Capture the cell that displays the provided text and extract its (x, y) central coordinate. 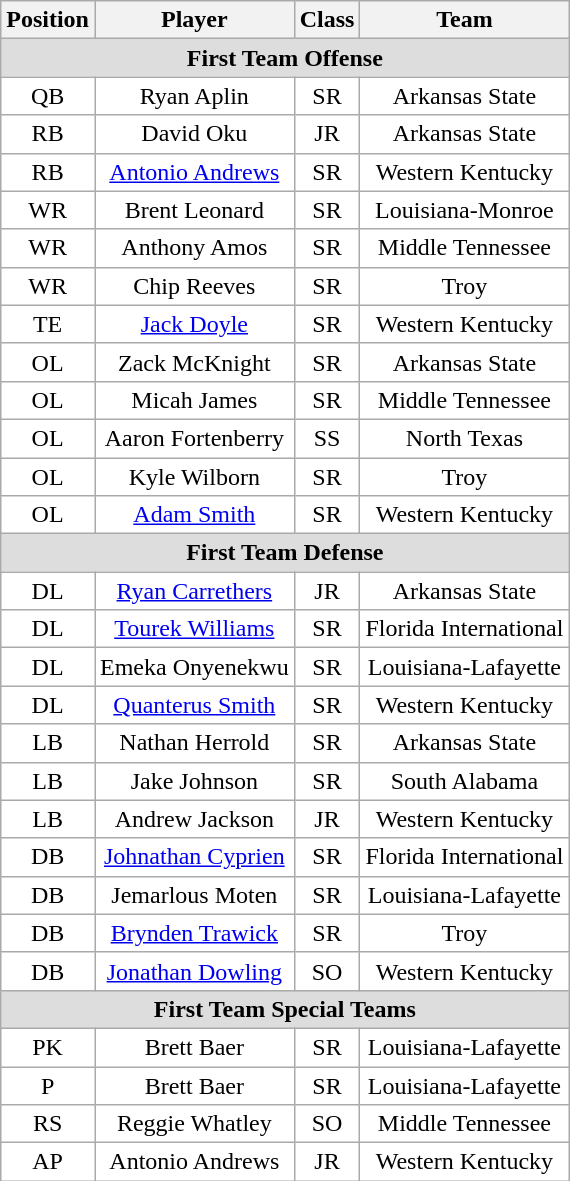
SS (327, 438)
Jemarlous Moten (194, 895)
First Team Defense (285, 553)
Micah James (194, 400)
AP (48, 1162)
First Team Special Teams (285, 1009)
Brynden Trawick (194, 933)
Team (464, 20)
Andrew Jackson (194, 819)
First Team Offense (285, 58)
South Alabama (464, 781)
Tourek Williams (194, 629)
P (48, 1085)
Nathan Herrold (194, 743)
QB (48, 96)
Jack Doyle (194, 324)
Brent Leonard (194, 210)
Emeka Onyenekwu (194, 667)
Reggie Whatley (194, 1124)
Kyle Wilborn (194, 477)
Position (48, 20)
Player (194, 20)
Zack McKnight (194, 362)
Ryan Carrethers (194, 591)
North Texas (464, 438)
Aaron Fortenberry (194, 438)
Louisiana-Monroe (464, 210)
Chip Reeves (194, 286)
Johnathan Cyprien (194, 857)
David Oku (194, 134)
Jake Johnson (194, 781)
Quanterus Smith (194, 705)
Class (327, 20)
TE (48, 324)
Adam Smith (194, 515)
RS (48, 1124)
Ryan Aplin (194, 96)
Jonathan Dowling (194, 971)
PK (48, 1047)
Anthony Amos (194, 248)
